Find where the given text appears and provide that cell's center as [X, Y] coordinate. 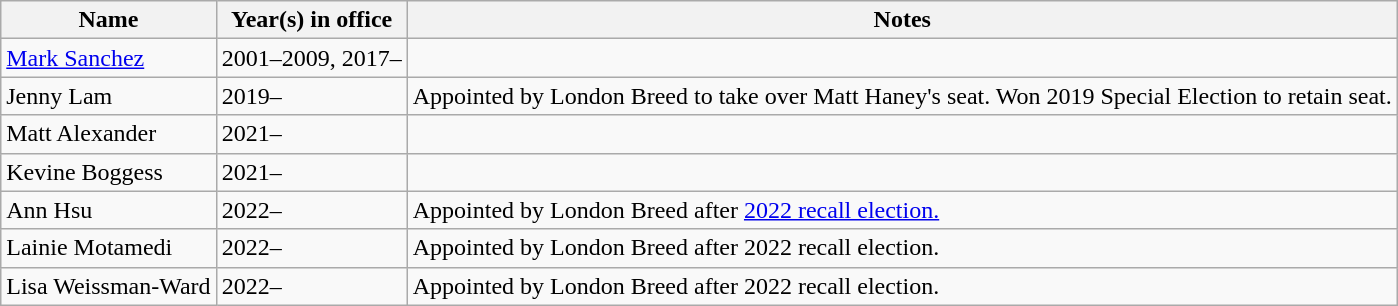
Lisa Weissman-Ward [108, 286]
Mark Sanchez [108, 58]
Matt Alexander [108, 134]
Notes [902, 20]
2001–2009, 2017– [312, 58]
Lainie Motamedi [108, 248]
Year(s) in office [312, 20]
2019– [312, 96]
Name [108, 20]
Ann Hsu [108, 210]
Jenny Lam [108, 96]
Kevine Boggess [108, 172]
Appointed by London Breed to take over Matt Haney's seat. Won 2019 Special Election to retain seat. [902, 96]
